Output the [x, y] coordinate of the center of the cell containing the given text.  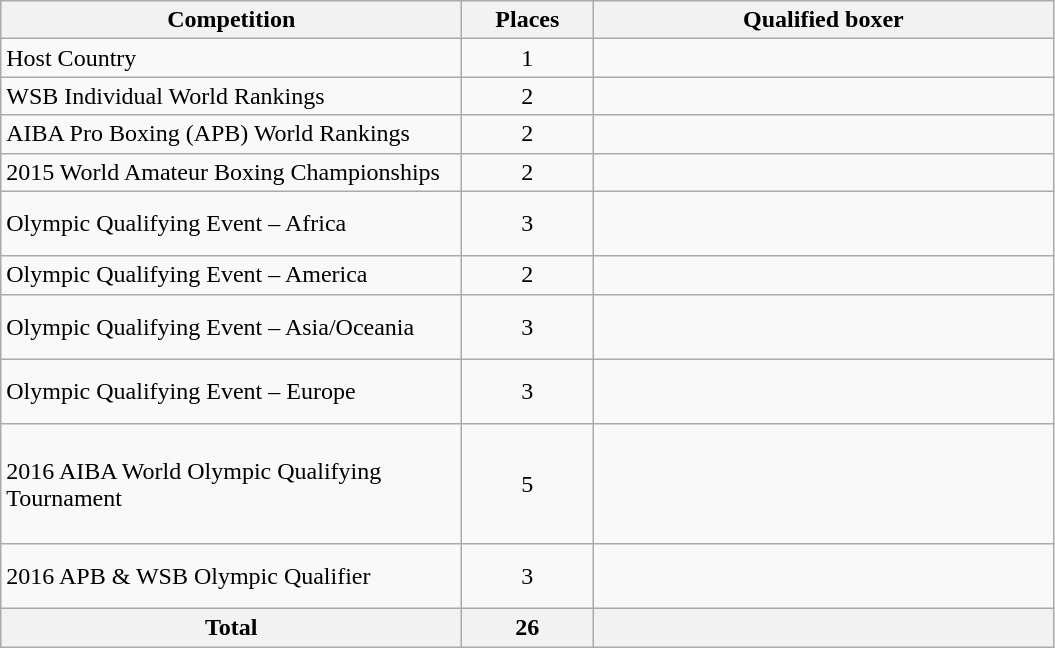
Olympic Qualifying Event – Africa [232, 224]
Places [528, 20]
Competition [232, 20]
2016 APB & WSB Olympic Qualifier [232, 576]
1 [528, 58]
Qualified boxer [824, 20]
WSB Individual World Rankings [232, 96]
5 [528, 484]
Total [232, 627]
AIBA Pro Boxing (APB) World Rankings [232, 134]
Olympic Qualifying Event – Asia/Oceania [232, 326]
Olympic Qualifying Event – Europe [232, 392]
2015 World Amateur Boxing Championships [232, 172]
26 [528, 627]
2016 AIBA World Olympic Qualifying Tournament [232, 484]
Olympic Qualifying Event – America [232, 275]
Host Country [232, 58]
